Find where the given text appears and provide that cell's center as (X, Y) coordinate. 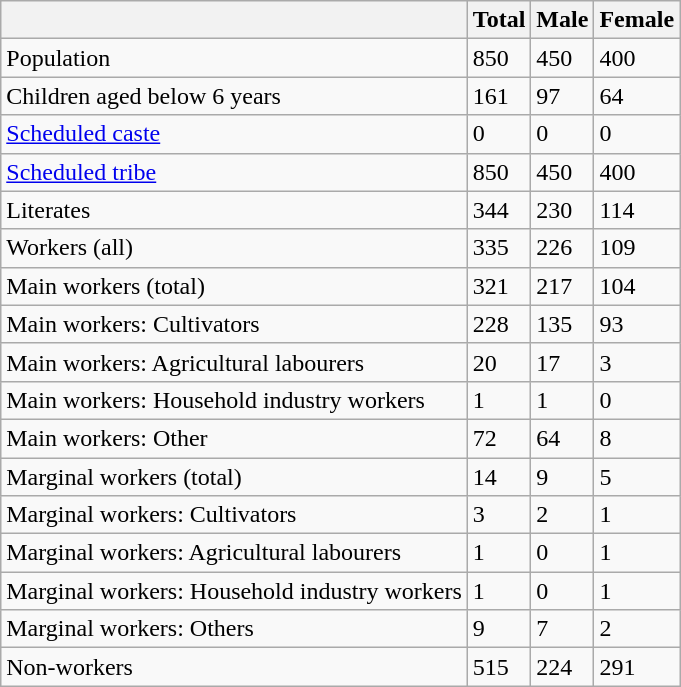
217 (562, 286)
97 (562, 96)
224 (562, 667)
Female (637, 20)
161 (499, 96)
Main workers: Cultivators (234, 324)
Marginal workers: Agricultural labourers (234, 553)
135 (562, 324)
8 (637, 438)
Marginal workers (total) (234, 477)
Main workers: Household industry workers (234, 400)
Marginal workers: Household industry workers (234, 591)
Main workers: Other (234, 438)
Main workers: Agricultural labourers (234, 362)
114 (637, 210)
93 (637, 324)
Scheduled caste (234, 134)
335 (499, 248)
17 (562, 362)
Total (499, 20)
Male (562, 20)
321 (499, 286)
226 (562, 248)
344 (499, 210)
5 (637, 477)
14 (499, 477)
Non-workers (234, 667)
Children aged below 6 years (234, 96)
Scheduled tribe (234, 172)
Literates (234, 210)
Marginal workers: Others (234, 629)
104 (637, 286)
Workers (all) (234, 248)
Population (234, 58)
7 (562, 629)
109 (637, 248)
Main workers (total) (234, 286)
228 (499, 324)
291 (637, 667)
72 (499, 438)
515 (499, 667)
20 (499, 362)
230 (562, 210)
Marginal workers: Cultivators (234, 515)
